Provide the [x, y] coordinate of the cell's center where the given text is located.  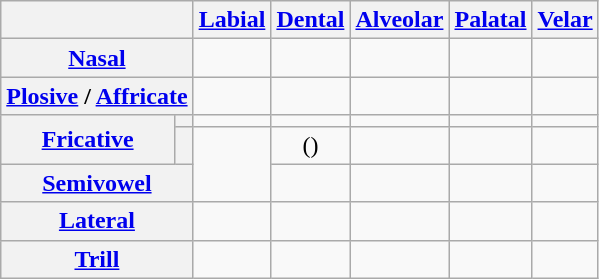
Dental [310, 20]
Alveolar [400, 20]
Plosive / Affricate [97, 96]
Semivowel [97, 183]
Labial [232, 20]
Trill [97, 259]
Nasal [97, 58]
() [310, 145]
Velar [565, 20]
Fricative [88, 140]
Lateral [97, 221]
Palatal [490, 20]
